Locate the cell with the specified text and output its (X, Y) center coordinate. 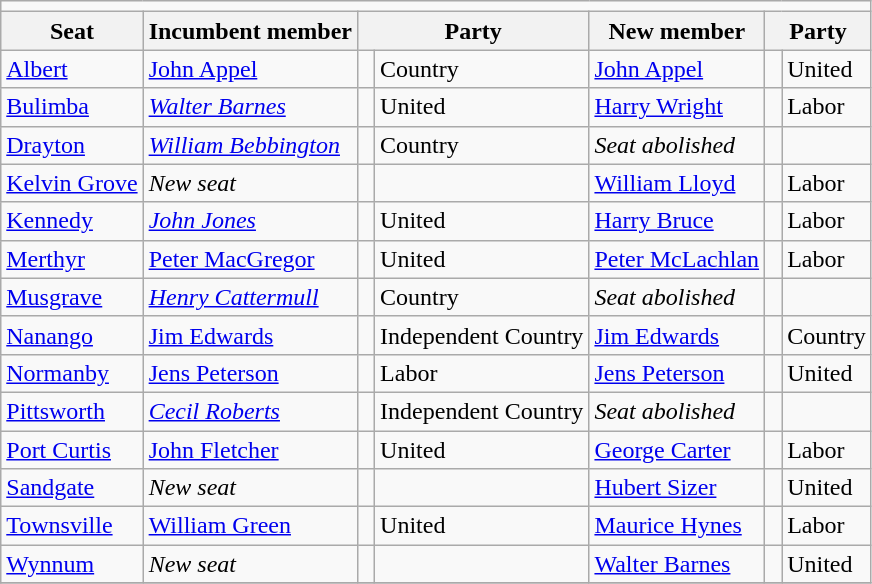
Cecil Roberts (250, 411)
Seat (72, 31)
Musgrave (72, 297)
John Fletcher (250, 449)
Peter MacGregor (250, 259)
Merthyr (72, 259)
Port Curtis (72, 449)
Maurice Hynes (677, 526)
Henry Cattermull (250, 297)
George Carter (677, 449)
Peter McLachlan (677, 259)
Bulimba (72, 107)
Townsville (72, 526)
Harry Wright (677, 107)
Kennedy (72, 221)
Drayton (72, 145)
Albert (72, 69)
Wynnum (72, 564)
William Bebbington (250, 145)
Pittsworth (72, 411)
Hubert Sizer (677, 488)
Kelvin Grove (72, 183)
Incumbent member (250, 31)
William Green (250, 526)
Sandgate (72, 488)
William Lloyd (677, 183)
John Jones (250, 221)
New member (677, 31)
Nanango (72, 335)
Harry Bruce (677, 221)
Normanby (72, 373)
